Capture the cell that displays the provided text and extract its (x, y) central coordinate. 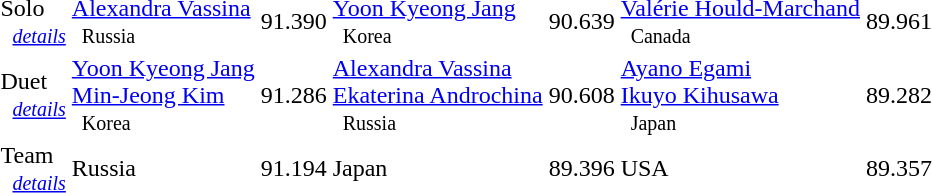
90.608 (582, 95)
Alexandra Vassina Ekaterina Androchina Russia (438, 95)
Ayano Egami Ikuyo Kihusawa Japan (740, 95)
Yoon Kyeong Jang Min-Jeong Kim Korea (163, 95)
91.286 (294, 95)
